Provide the [X, Y] coordinate of the cell's center where the given text is located.  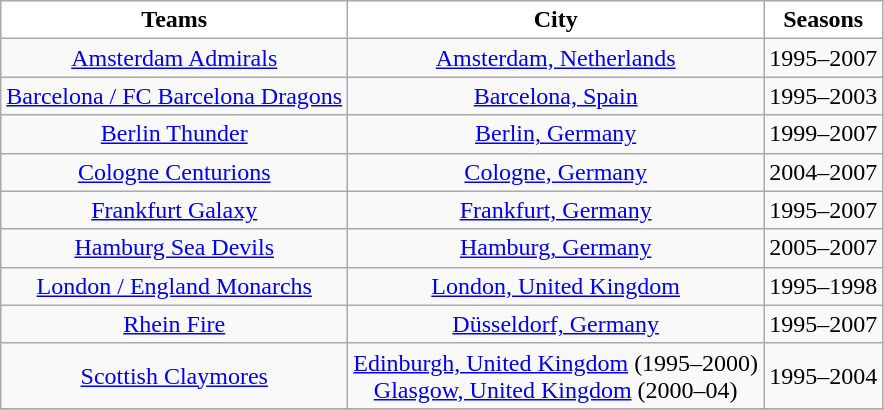
1999–2007 [824, 134]
Amsterdam Admirals [174, 58]
Scottish Claymores [174, 376]
Cologne Centurions [174, 172]
Edinburgh, United Kingdom (1995–2000)Glasgow, United Kingdom (2000–04) [556, 376]
Frankfurt Galaxy [174, 210]
Amsterdam, Netherlands [556, 58]
Frankfurt, Germany [556, 210]
Teams [174, 20]
1995–2004 [824, 376]
Seasons [824, 20]
London, United Kingdom [556, 286]
1995–1998 [824, 286]
2004–2007 [824, 172]
City [556, 20]
Berlin, Germany [556, 134]
Hamburg Sea Devils [174, 248]
1995–2003 [824, 96]
London / England Monarchs [174, 286]
Berlin Thunder [174, 134]
Cologne, Germany [556, 172]
2005–2007 [824, 248]
Düsseldorf, Germany [556, 324]
Rhein Fire [174, 324]
Hamburg, Germany [556, 248]
Barcelona / FC Barcelona Dragons [174, 96]
Barcelona, Spain [556, 96]
